Find where the given text appears and provide that cell's center as (X, Y) coordinate. 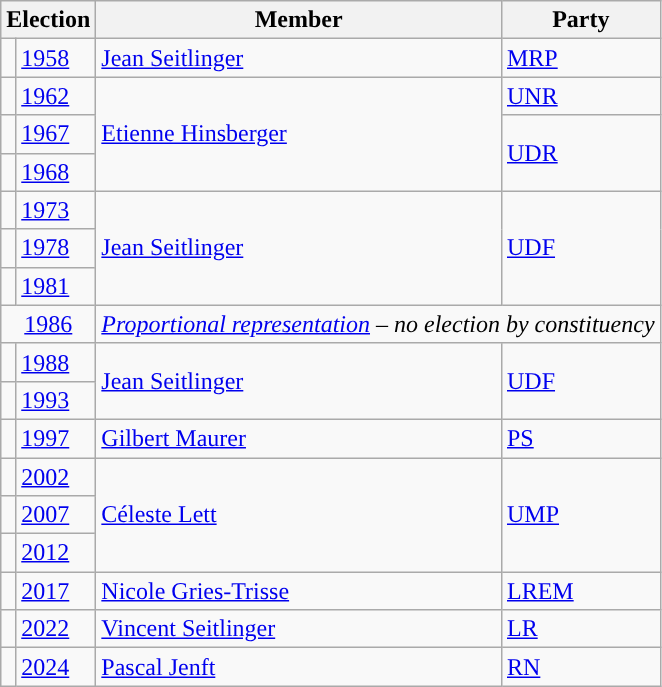
1993 (56, 400)
1997 (56, 438)
Election (48, 20)
2012 (56, 553)
2017 (56, 591)
1978 (56, 248)
RN (580, 667)
Nicole Gries-Trisse (299, 591)
PS (580, 438)
2007 (56, 515)
Céleste Lett (299, 515)
2024 (56, 667)
1988 (56, 362)
2002 (56, 477)
1967 (56, 134)
1981 (56, 286)
Member (299, 20)
2022 (56, 629)
1986 (48, 324)
Party (580, 20)
1968 (56, 172)
Etienne Hinsberger (299, 134)
1962 (56, 96)
Gilbert Maurer (299, 438)
MRP (580, 58)
Proportional representation – no election by constituency (378, 324)
UDR (580, 153)
Vincent Seitlinger (299, 629)
UMP (580, 515)
LR (580, 629)
UNR (580, 96)
1973 (56, 210)
Pascal Jenft (299, 667)
LREM (580, 591)
1958 (56, 58)
